Pinpoint the cell where the given text exists, returning its [X, Y] midpoint coordinate. 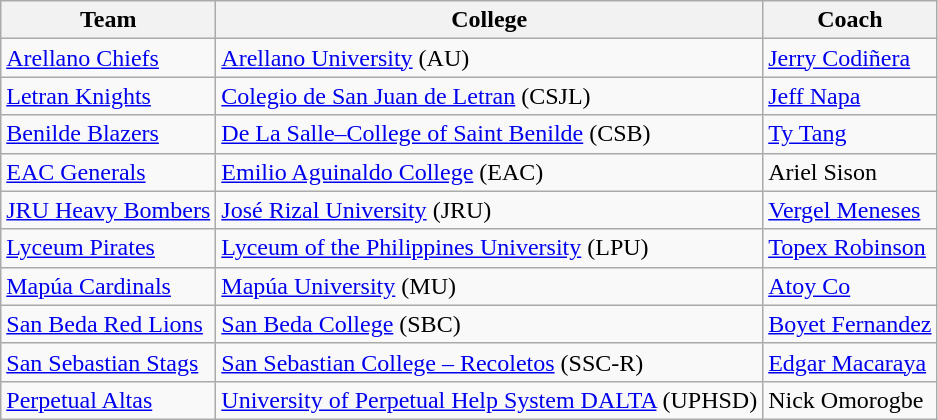
Perpetual Altas [108, 400]
Team [108, 20]
San Beda Red Lions [108, 324]
Mapúa University (MU) [490, 286]
Letran Knights [108, 96]
University of Perpetual Help System DALTA (UPHSD) [490, 400]
EAC Generals [108, 172]
Emilio Aguinaldo College (EAC) [490, 172]
San Beda College (SBC) [490, 324]
San Sebastian Stags [108, 362]
José Rizal University (JRU) [490, 210]
Nick Omorogbe [850, 400]
Vergel Meneses [850, 210]
Ariel Sison [850, 172]
Mapúa Cardinals [108, 286]
Edgar Macaraya [850, 362]
Lyceum of the Philippines University (LPU) [490, 248]
Jeff Napa [850, 96]
JRU Heavy Bombers [108, 210]
Coach [850, 20]
Arellano Chiefs [108, 58]
Jerry Codiñera [850, 58]
Benilde Blazers [108, 134]
Ty Tang [850, 134]
San Sebastian College – Recoletos (SSC-R) [490, 362]
College [490, 20]
Boyet Fernandez [850, 324]
Colegio de San Juan de Letran (CSJL) [490, 96]
Lyceum Pirates [108, 248]
Topex Robinson [850, 248]
Atoy Co [850, 286]
Arellano University (AU) [490, 58]
De La Salle–College of Saint Benilde (CSB) [490, 134]
